Extract the (X, Y) coordinate from the center of the cell holding the provided text.  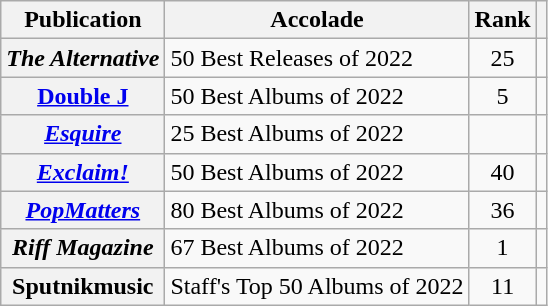
Accolade (317, 20)
36 (502, 210)
Exclaim! (83, 172)
Staff's Top 50 Albums of 2022 (317, 286)
67 Best Albums of 2022 (317, 248)
5 (502, 96)
11 (502, 286)
The Alternative (83, 58)
Riff Magazine (83, 248)
Esquire (83, 134)
Rank (502, 20)
50 Best Releases of 2022 (317, 58)
25 Best Albums of 2022 (317, 134)
40 (502, 172)
1 (502, 248)
80 Best Albums of 2022 (317, 210)
Publication (83, 20)
Sputnikmusic (83, 286)
Double J (83, 96)
PopMatters (83, 210)
25 (502, 58)
